For the text-containing cell, return its midpoint in [x, y] coordinate format. 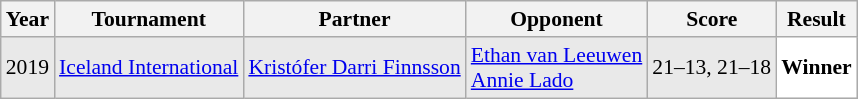
Ethan van Leeuwen Annie Lado [557, 68]
Winner [816, 68]
Score [712, 19]
Iceland International [148, 68]
Result [816, 19]
Kristófer Darri Finnsson [354, 68]
Opponent [557, 19]
Partner [354, 19]
2019 [28, 68]
Year [28, 19]
Tournament [148, 19]
21–13, 21–18 [712, 68]
